Return (x, y) of the center of cell containing provided text 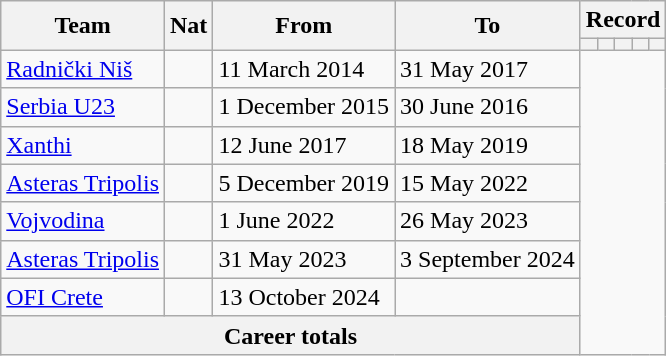
12 June 2017 (304, 145)
11 March 2014 (304, 69)
31 May 2023 (304, 259)
Serbia U23 (83, 107)
To (488, 26)
Career totals (291, 335)
From (304, 26)
5 December 2019 (304, 183)
15 May 2022 (488, 183)
3 September 2024 (488, 259)
Xanthi (83, 145)
26 May 2023 (488, 221)
Nat (189, 26)
OFI Crete (83, 297)
31 May 2017 (488, 69)
Radnički Niš (83, 69)
30 June 2016 (488, 107)
13 October 2024 (304, 297)
Team (83, 26)
1 December 2015 (304, 107)
1 June 2022 (304, 221)
Record (623, 20)
Vojvodina (83, 221)
18 May 2019 (488, 145)
